Pinpoint the cell where the given text exists, returning its (X, Y) midpoint coordinate. 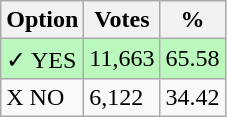
6,122 (122, 97)
Votes (122, 20)
% (192, 20)
X NO (42, 97)
✓ YES (42, 59)
34.42 (192, 97)
Option (42, 20)
65.58 (192, 59)
11,663 (122, 59)
